Return the (x, y) coordinate for the center point of the cell that contains the specified text.  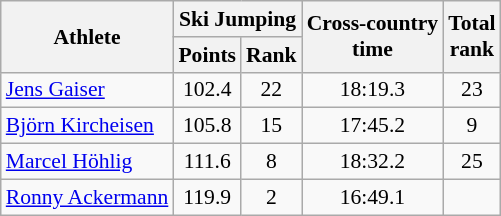
15 (272, 126)
Athlete (88, 36)
111.6 (207, 162)
Ski Jumping (237, 19)
25 (472, 162)
23 (472, 90)
18:32.2 (373, 162)
102.4 (207, 90)
Ronny Ackermann (88, 197)
8 (272, 162)
Jens Gaiser (88, 90)
2 (272, 197)
22 (272, 90)
Rank (272, 55)
18:19.3 (373, 90)
Cross-country time (373, 36)
16:49.1 (373, 197)
105.8 (207, 126)
9 (472, 126)
Marcel Höhlig (88, 162)
17:45.2 (373, 126)
119.9 (207, 197)
Points (207, 55)
Björn Kircheisen (88, 126)
Total rank (472, 36)
